Search for the cell housing the specified text and yield its (x, y) center coordinate. 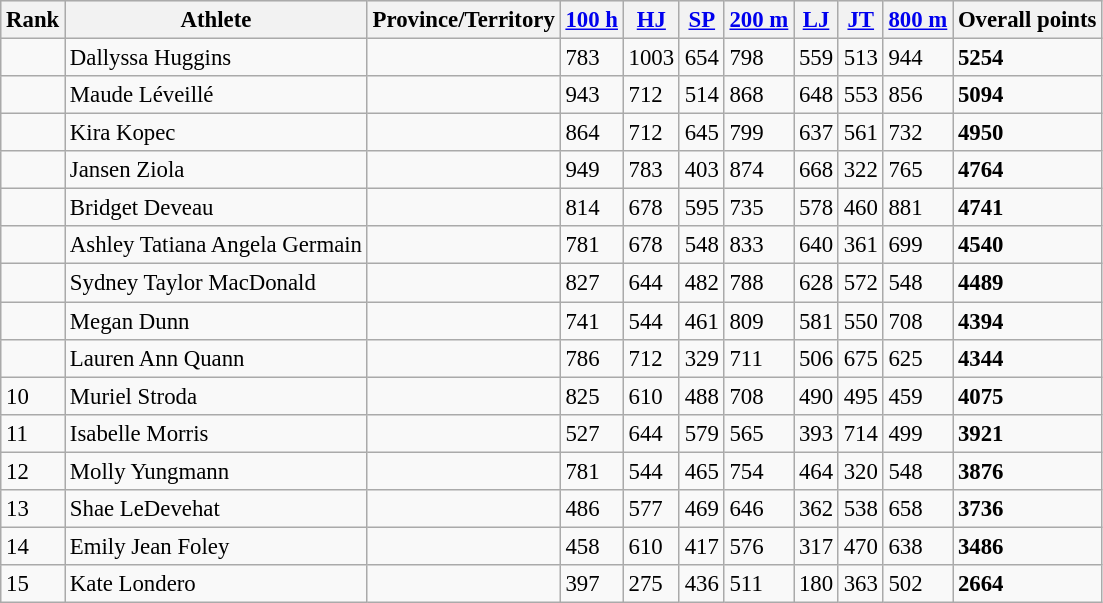
565 (758, 433)
949 (592, 170)
482 (702, 283)
645 (702, 133)
465 (702, 471)
595 (702, 208)
Emily Jean Foley (216, 546)
654 (702, 58)
469 (702, 509)
Maude Léveillé (216, 95)
486 (592, 509)
464 (816, 471)
Kate Londero (216, 584)
2664 (1028, 584)
362 (816, 509)
3486 (1028, 546)
Shae LeDevehat (216, 509)
4540 (1028, 245)
699 (918, 245)
943 (592, 95)
553 (860, 95)
3736 (1028, 509)
Sydney Taylor MacDonald (216, 283)
Bridget Deveau (216, 208)
Rank (33, 20)
459 (918, 396)
581 (816, 321)
Overall points (1028, 20)
Jansen Ziola (216, 170)
833 (758, 245)
100 h (592, 20)
3876 (1028, 471)
329 (702, 358)
765 (918, 170)
Megan Dunn (216, 321)
Athlete (216, 20)
646 (758, 509)
4764 (1028, 170)
625 (918, 358)
741 (592, 321)
13 (33, 509)
488 (702, 396)
Ashley Tatiana Angela Germain (216, 245)
275 (651, 584)
461 (702, 321)
579 (702, 433)
825 (592, 396)
4489 (1028, 283)
3921 (1028, 433)
814 (592, 208)
800 m (918, 20)
628 (816, 283)
827 (592, 283)
1003 (651, 58)
735 (758, 208)
363 (860, 584)
658 (918, 509)
5094 (1028, 95)
HJ (651, 20)
506 (816, 358)
944 (918, 58)
403 (702, 170)
393 (816, 433)
799 (758, 133)
711 (758, 358)
864 (592, 133)
637 (816, 133)
495 (860, 396)
668 (816, 170)
4344 (1028, 358)
640 (816, 245)
514 (702, 95)
4394 (1028, 321)
788 (758, 283)
322 (860, 170)
Province/Territory (464, 20)
576 (758, 546)
856 (918, 95)
Molly Yungmann (216, 471)
572 (860, 283)
Lauren Ann Quann (216, 358)
458 (592, 546)
SP (702, 20)
499 (918, 433)
Dallyssa Huggins (216, 58)
513 (860, 58)
578 (816, 208)
550 (860, 321)
470 (860, 546)
317 (816, 546)
732 (918, 133)
798 (758, 58)
809 (758, 321)
11 (33, 433)
15 (33, 584)
511 (758, 584)
200 m (758, 20)
14 (33, 546)
Isabelle Morris (216, 433)
714 (860, 433)
638 (918, 546)
881 (918, 208)
5254 (1028, 58)
868 (758, 95)
JT (860, 20)
559 (816, 58)
397 (592, 584)
561 (860, 133)
675 (860, 358)
577 (651, 509)
754 (758, 471)
417 (702, 546)
874 (758, 170)
786 (592, 358)
502 (918, 584)
460 (860, 208)
527 (592, 433)
4075 (1028, 396)
361 (860, 245)
4741 (1028, 208)
436 (702, 584)
10 (33, 396)
4950 (1028, 133)
648 (816, 95)
12 (33, 471)
490 (816, 396)
320 (860, 471)
Kira Kopec (216, 133)
LJ (816, 20)
538 (860, 509)
180 (816, 584)
Muriel Stroda (216, 396)
